Scan for the cell matching the given text and deliver its (x, y) coordinate at center. 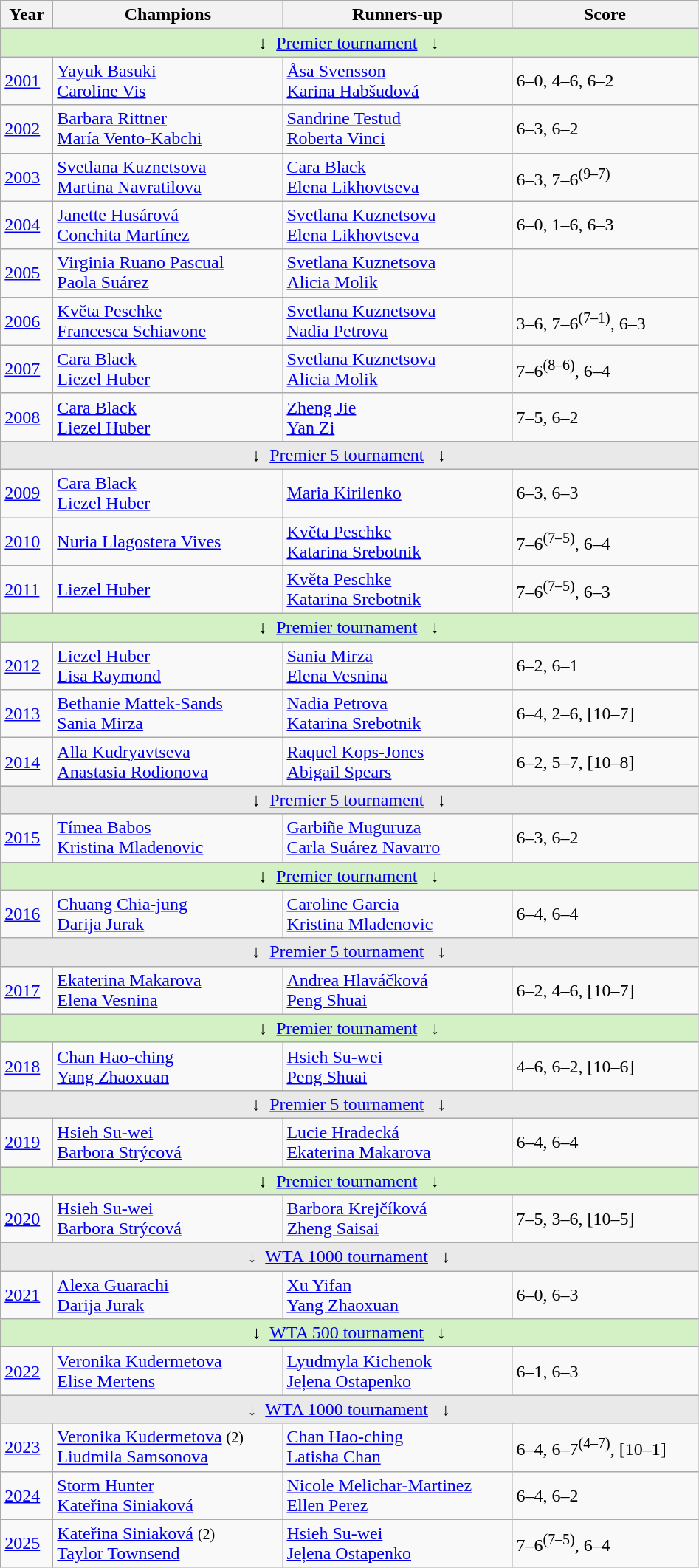
Liezel Huber Lisa Raymond (168, 666)
Chan Hao-ching Yang Zhaoxuan (168, 1067)
2021 (27, 1295)
2002 (27, 129)
6–3, 7–6(9–7) (605, 177)
Alexa Guarachi Darija Jurak (168, 1295)
Kateřina Siniaková (2) Taylor Townsend (168, 1544)
6–3, 6–3 (605, 493)
Svetlana Kuznetsova Nadia Petrova (397, 321)
Lucie Hradecká Ekaterina Makarova (397, 1142)
2005 (27, 273)
2019 (27, 1142)
6–2, 5–7, [10–8] (605, 762)
2004 (27, 225)
2016 (27, 914)
Květa Peschke Francesca Schiavone (168, 321)
7–5, 3–6, [10–5] (605, 1219)
Nicole Melichar-Martinez Ellen Perez (397, 1495)
↓ WTA 500 tournament ↓ (349, 1333)
Svetlana Kuznetsova Martina Navratilova (168, 177)
6–4, 6–2 (605, 1495)
Svetlana Kuznetsova Elena Likhovtseva (397, 225)
2014 (27, 762)
Sandrine Testud Roberta Vinci (397, 129)
Yayuk Basuki Caroline Vis (168, 81)
Bethanie Mattek-Sands Sania Mirza (168, 713)
Janette Husárová Conchita Martínez (168, 225)
2001 (27, 81)
Virginia Ruano Pascual Paola Suárez (168, 273)
3–6, 7–6(7–1), 6–3 (605, 321)
Lyudmyla Kichenok Jeļena Ostapenko (397, 1371)
2003 (27, 177)
Alla Kudryavtseva Anastasia Rodionova (168, 762)
Chan Hao-ching Latisha Chan (397, 1448)
Caroline Garcia Kristina Mladenovic (397, 914)
7–6(7–5), 6–3 (605, 589)
2009 (27, 493)
Ekaterina Makarova Elena Vesnina (168, 990)
Andrea Hlaváčková Peng Shuai (397, 990)
Veronika Kudermetova Elise Mertens (168, 1371)
2015 (27, 838)
Raquel Kops-Jones Abigail Spears (397, 762)
6–1, 6–3 (605, 1371)
Åsa Svensson Karina Habšudová (397, 81)
2017 (27, 990)
Garbiñe Muguruza Carla Suárez Navarro (397, 838)
6–0, 1–6, 6–3 (605, 225)
Barbora Krejčíková Zheng Saisai (397, 1219)
2006 (27, 321)
6–2, 6–1 (605, 666)
2010 (27, 541)
2012 (27, 666)
Storm Hunter Kateřina Siniaková (168, 1495)
7–6(8–6), 6–4 (605, 369)
Runners-up (397, 15)
6–4, 6–7(4–7), [10–1] (605, 1448)
Hsieh Su-wei Jeļena Ostapenko (397, 1544)
Champions (168, 15)
2008 (27, 417)
Zheng Jie Yan Zi (397, 417)
2024 (27, 1495)
6–4, 2–6, [10–7] (605, 713)
7–5, 6–2 (605, 417)
2007 (27, 369)
2023 (27, 1448)
Nuria Llagostera Vives (168, 541)
Hsieh Su-wei Peng Shuai (397, 1067)
Veronika Kudermetova (2) Liudmila Samsonova (168, 1448)
Barbara Rittner María Vento-Kabchi (168, 129)
6–2, 4–6, [10–7] (605, 990)
Maria Kirilenko (397, 493)
Nadia Petrova Katarina Srebotnik (397, 713)
Tímea Babos Kristina Mladenovic (168, 838)
Year (27, 15)
Sania Mirza Elena Vesnina (397, 666)
Liezel Huber (168, 589)
Score (605, 15)
6–0, 4–6, 6–2 (605, 81)
Cara Black Elena Likhovtseva (397, 177)
2025 (27, 1544)
Xu Yifan Yang Zhaoxuan (397, 1295)
2011 (27, 589)
2020 (27, 1219)
2018 (27, 1067)
Chuang Chia-jung Darija Jurak (168, 914)
2022 (27, 1371)
4–6, 6–2, [10–6] (605, 1067)
2013 (27, 713)
6–0, 6–3 (605, 1295)
